Find where the given text appears and provide that cell's center as (X, Y) coordinate. 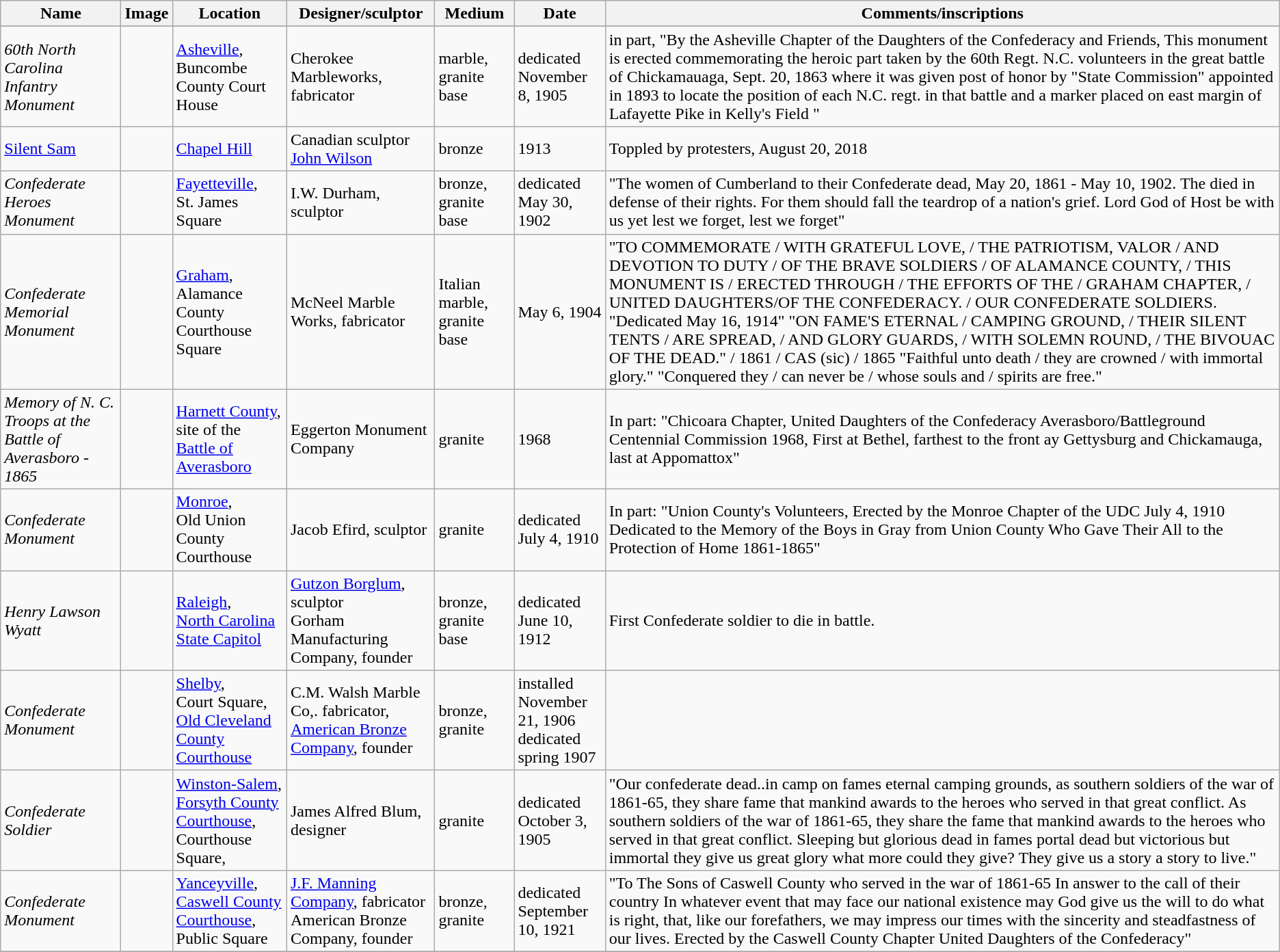
Asheville,Buncombe County Court House (230, 77)
Memory of N. C. Troops at the Battle of Averasboro - 1865 (61, 439)
Medium (475, 14)
dedicated May 30, 1902 (559, 202)
Confederate Memorial Monument (61, 312)
dedicated July 4, 1910 (559, 529)
dedicated October 3, 1905 (559, 820)
dedicated June 10, 1912 (559, 620)
Confederate Heroes Monument (61, 202)
marble, granite base (475, 77)
Italian marble, granite base (475, 312)
Jacob Efird, sculptor (360, 529)
1968 (559, 439)
dedicated September 10, 1921 (559, 911)
Chapel Hill (230, 149)
Cherokee Marbleworks, fabricator (360, 77)
Fayetteville,St. James Square (230, 202)
Name (61, 14)
Graham, Alamance County Courthouse Square (230, 312)
Winston-Salem,Forsyth County Courthouse,Courthouse Square, (230, 820)
McNeel Marble Works, fabricator (360, 312)
James Alfred Blum, designer (360, 820)
Date (559, 14)
Gutzon Borglum, sculptorGorham Manufacturing Company, founder (360, 620)
Raleigh,North Carolina State Capitol (230, 620)
Toppled by protesters, August 20, 2018 (942, 149)
First Confederate soldier to die in battle. (942, 620)
60th North Carolina Infantry Monument (61, 77)
dedicated November 8, 1905 (559, 77)
Silent Sam (61, 149)
installed November 21, 1906dedicated spring 1907 (559, 720)
Harnett County,site of the Battle of Averasboro (230, 439)
Designer/sculptor (360, 14)
Location (230, 14)
Eggerton Monument Company (360, 439)
Shelby,Court Square, Old Cleveland County Courthouse (230, 720)
C.M. Walsh Marble Co,. fabricator,American Bronze Company, founder (360, 720)
Comments/inscriptions (942, 14)
Monroe,Old Union County Courthouse (230, 529)
bronze (475, 149)
Yanceyville,Caswell County Courthouse,Public Square (230, 911)
J.F. Manning Company, fabricatorAmerican Bronze Company, founder (360, 911)
1913 (559, 149)
Confederate Soldier (61, 820)
Image (146, 14)
Canadian sculptor John Wilson (360, 149)
Henry Lawson Wyatt (61, 620)
I.W. Durham, sculptor (360, 202)
May 6, 1904 (559, 312)
